Capture the cell that displays the provided text and extract its [x, y] central coordinate. 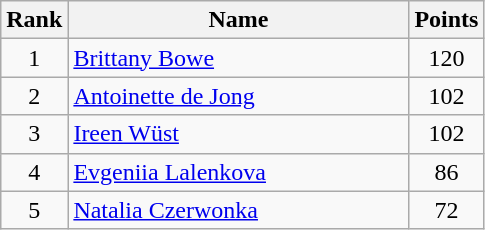
Ireen Wüst [238, 134]
72 [446, 210]
3 [34, 134]
Name [238, 20]
4 [34, 172]
5 [34, 210]
Rank [34, 20]
120 [446, 58]
Antoinette de Jong [238, 96]
2 [34, 96]
86 [446, 172]
Brittany Bowe [238, 58]
Points [446, 20]
1 [34, 58]
Natalia Czerwonka [238, 210]
Evgeniia Lalenkova [238, 172]
